Detect which cell encompasses the target text, then output its (X, Y) center coordinate. 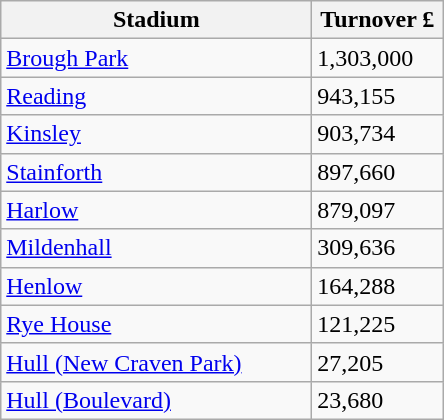
Harlow (156, 210)
Rye House (156, 324)
903,734 (378, 134)
121,225 (378, 324)
Turnover £ (378, 20)
23,680 (378, 400)
164,288 (378, 286)
897,660 (378, 172)
Hull (New Craven Park) (156, 362)
Henlow (156, 286)
943,155 (378, 96)
Stadium (156, 20)
Mildenhall (156, 248)
Stainforth (156, 172)
Brough Park (156, 58)
1,303,000 (378, 58)
Hull (Boulevard) (156, 400)
27,205 (378, 362)
Kinsley (156, 134)
309,636 (378, 248)
Reading (156, 96)
879,097 (378, 210)
